Scan for the cell matching the given text and deliver its [x, y] coordinate at center. 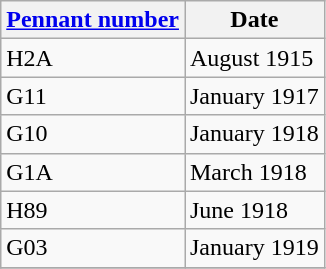
G03 [93, 248]
January 1917 [254, 96]
G10 [93, 134]
August 1915 [254, 58]
G1A [93, 172]
H2A [93, 58]
Date [254, 20]
March 1918 [254, 172]
June 1918 [254, 210]
January 1918 [254, 134]
H89 [93, 210]
G11 [93, 96]
January 1919 [254, 248]
Pennant number [93, 20]
